Output the [X, Y] coordinate of the center of the cell containing the given text.  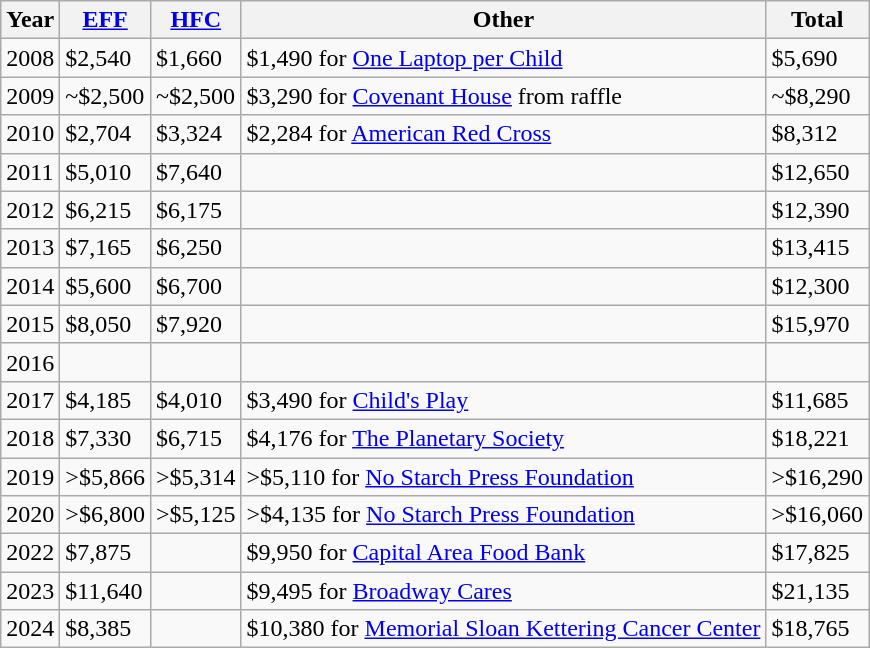
$7,920 [196, 324]
Other [504, 20]
2020 [30, 515]
>$5,125 [196, 515]
2018 [30, 438]
$11,640 [106, 591]
>$16,290 [818, 477]
2012 [30, 210]
2019 [30, 477]
$4,185 [106, 400]
$5,010 [106, 172]
HFC [196, 20]
2011 [30, 172]
$13,415 [818, 248]
>$5,314 [196, 477]
$8,050 [106, 324]
$9,495 for Broadway Cares [504, 591]
>$6,800 [106, 515]
2015 [30, 324]
$2,704 [106, 134]
2008 [30, 58]
$8,312 [818, 134]
$6,215 [106, 210]
$17,825 [818, 553]
>$5,866 [106, 477]
$15,970 [818, 324]
>$4,135 for No Starch Press Foundation [504, 515]
$4,010 [196, 400]
$3,290 for Covenant House from raffle [504, 96]
$18,221 [818, 438]
2024 [30, 629]
$9,950 for Capital Area Food Bank [504, 553]
$6,175 [196, 210]
$12,650 [818, 172]
$18,765 [818, 629]
$7,640 [196, 172]
$1,660 [196, 58]
$10,380 for Memorial Sloan Kettering Cancer Center [504, 629]
2023 [30, 591]
$2,540 [106, 58]
2014 [30, 286]
2010 [30, 134]
~$8,290 [818, 96]
2009 [30, 96]
$6,250 [196, 248]
$5,600 [106, 286]
$7,875 [106, 553]
$12,300 [818, 286]
EFF [106, 20]
$1,490 for One Laptop per Child [504, 58]
Total [818, 20]
2016 [30, 362]
$4,176 for The Planetary Society [504, 438]
$21,135 [818, 591]
$7,330 [106, 438]
2017 [30, 400]
$6,715 [196, 438]
$12,390 [818, 210]
$2,284 for American Red Cross [504, 134]
$6,700 [196, 286]
2013 [30, 248]
>$5,110 for No Starch Press Foundation [504, 477]
$3,324 [196, 134]
$8,385 [106, 629]
$5,690 [818, 58]
$11,685 [818, 400]
$3,490 for Child's Play [504, 400]
$7,165 [106, 248]
>$16,060 [818, 515]
2022 [30, 553]
Year [30, 20]
